Identify which cell holds the provided text, then report its [x, y] central coordinate. 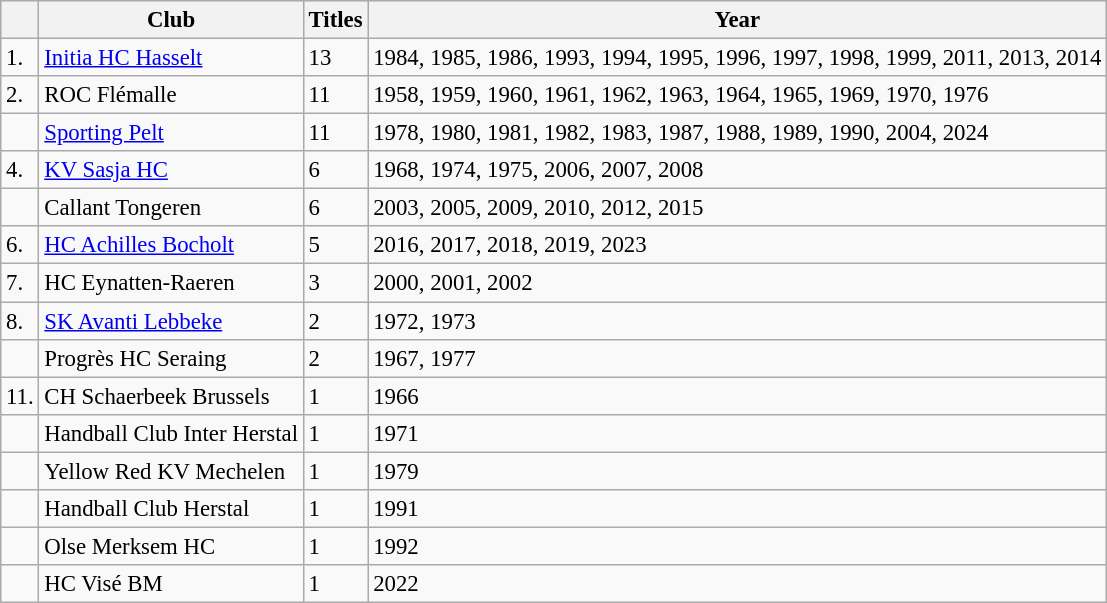
Year [738, 20]
3 [336, 283]
Olse Merksem HC [171, 546]
1958, 1959, 1960, 1961, 1962, 1963, 1964, 1965, 1969, 1970, 1976 [738, 95]
HC Eynatten-Raeren [171, 283]
6. [20, 245]
1968, 1974, 1975, 2006, 2007, 2008 [738, 170]
1979 [738, 471]
1972, 1973 [738, 321]
11. [20, 396]
7. [20, 283]
1992 [738, 546]
HC Visé BM [171, 584]
8. [20, 321]
HC Achilles Bocholt [171, 245]
SK Avanti Lebbeke [171, 321]
2022 [738, 584]
1966 [738, 396]
1967, 1977 [738, 358]
1984, 1985, 1986, 1993, 1994, 1995, 1996, 1997, 1998, 1999, 2011, 2013, 2014 [738, 58]
4. [20, 170]
1971 [738, 433]
1991 [738, 509]
Initia HC Hasselt [171, 58]
2003, 2005, 2009, 2010, 2012, 2015 [738, 208]
Sporting Pelt [171, 133]
Yellow Red KV Mechelen [171, 471]
Titles [336, 20]
1. [20, 58]
2. [20, 95]
Callant Tongeren [171, 208]
Progrès HC Seraing [171, 358]
ROC Flémalle [171, 95]
2000, 2001, 2002 [738, 283]
Handball Club Herstal [171, 509]
1978, 1980, 1981, 1982, 1983, 1987, 1988, 1989, 1990, 2004, 2024 [738, 133]
CH Schaerbeek Brussels [171, 396]
Club [171, 20]
KV Sasja HC [171, 170]
Handball Club Inter Herstal [171, 433]
2016, 2017, 2018, 2019, 2023 [738, 245]
13 [336, 58]
5 [336, 245]
